From the cell containing the given text, extract its center point as (x, y) coordinate. 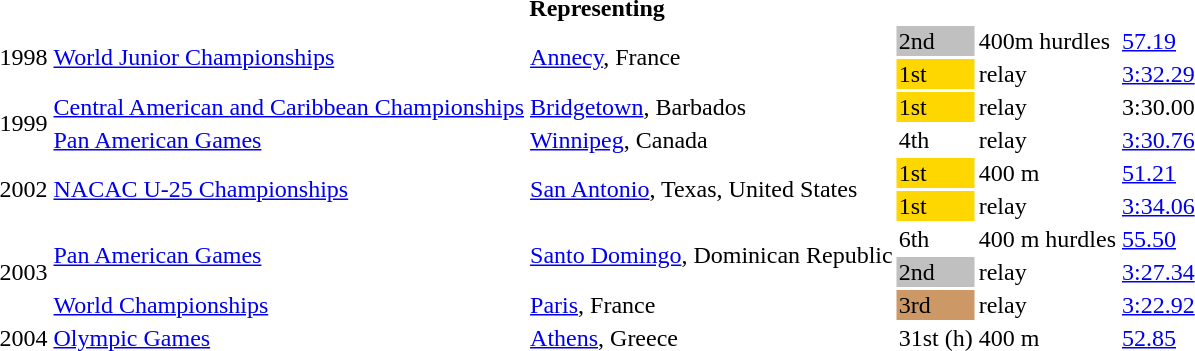
World Junior Championships (289, 58)
San Antonio, Texas, United States (712, 190)
400 m hurdles (1047, 239)
400 m (1047, 173)
Central American and Caribbean Championships (289, 107)
Paris, France (712, 305)
Winnipeg, Canada (712, 140)
World Championships (289, 305)
Bridgetown, Barbados (712, 107)
NACAC U-25 Championships (289, 190)
4th (936, 140)
3rd (936, 305)
Santo Domingo, Dominican Republic (712, 256)
Annecy, France (712, 58)
6th (936, 239)
400m hurdles (1047, 41)
